Find where the given text appears and provide that cell's center as [X, Y] coordinate. 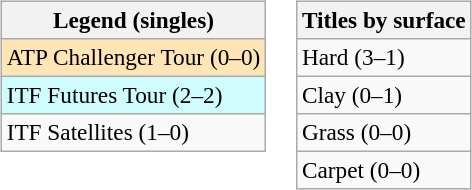
Carpet (0–0) [384, 171]
ATP Challenger Tour (0–0) [133, 57]
Legend (singles) [133, 20]
Titles by surface [384, 20]
Clay (0–1) [384, 95]
Hard (3–1) [384, 57]
ITF Satellites (1–0) [133, 133]
Grass (0–0) [384, 133]
ITF Futures Tour (2–2) [133, 95]
